Pinpoint the cell where the given text exists, returning its (x, y) midpoint coordinate. 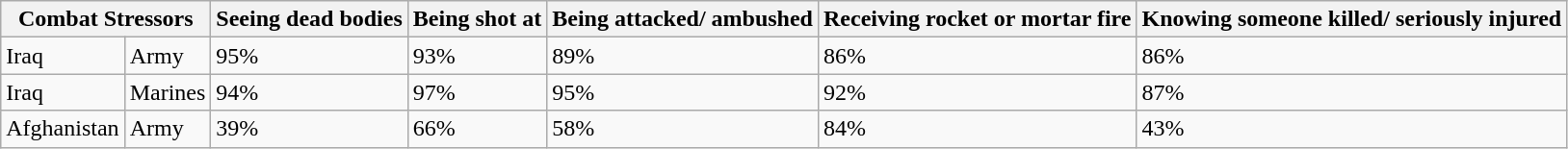
94% (309, 92)
Receiving rocket or mortar fire (977, 19)
Seeing dead bodies (309, 19)
43% (1352, 129)
84% (977, 129)
97% (477, 92)
66% (477, 129)
39% (309, 129)
93% (477, 56)
Marines (168, 92)
92% (977, 92)
Being attacked/ ambushed (683, 19)
Combat Stressors (106, 19)
Being shot at (477, 19)
Afghanistan (63, 129)
89% (683, 56)
87% (1352, 92)
Knowing someone killed/ seriously injured (1352, 19)
58% (683, 129)
